Locate the cell with the specified text and output its (x, y) center coordinate. 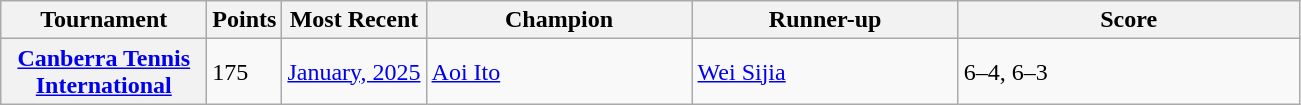
Most Recent (354, 20)
175 (244, 72)
January, 2025 (354, 72)
Score (1128, 20)
Points (244, 20)
Tournament (104, 20)
Canberra Tennis International (104, 72)
Wei Sijia (825, 72)
Aoi Ito (559, 72)
6–4, 6–3 (1128, 72)
Runner-up (825, 20)
Champion (559, 20)
